Pinpoint the cell where the given text exists, returning its [X, Y] midpoint coordinate. 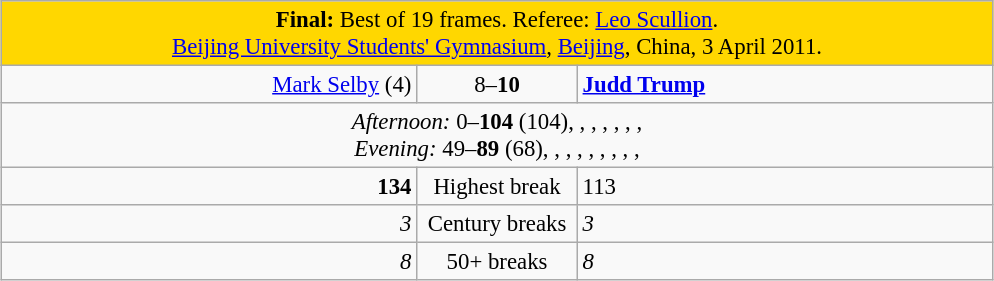
Mark Selby (4) [209, 85]
Afternoon: 0–104 (104), , , , , , , Evening: 49–89 (68), , , , , , , , , [497, 136]
Highest break [498, 187]
50+ breaks [498, 262]
Century breaks [498, 224]
8–10 [498, 85]
Final: Best of 19 frames. Referee: Leo Scullion.Beijing University Students' Gymnasium, Beijing, China, 3 April 2011. [497, 34]
Judd Trump [785, 85]
113 [785, 187]
134 [209, 187]
